Search for the cell housing the specified text and yield its (x, y) center coordinate. 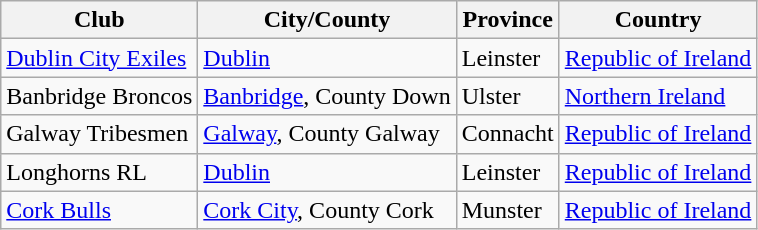
Dublin City Exiles (100, 58)
Munster (508, 210)
Cork Bulls (100, 210)
Galway Tribesmen (100, 134)
Northern Ireland (658, 96)
Club (100, 20)
Galway, County Galway (327, 134)
Ulster (508, 96)
Banbridge Broncos (100, 96)
Cork City, County Cork (327, 210)
Country (658, 20)
Connacht (508, 134)
City/County (327, 20)
Province (508, 20)
Banbridge, County Down (327, 96)
Longhorns RL (100, 172)
